Search for the cell housing the specified text and yield its [x, y] center coordinate. 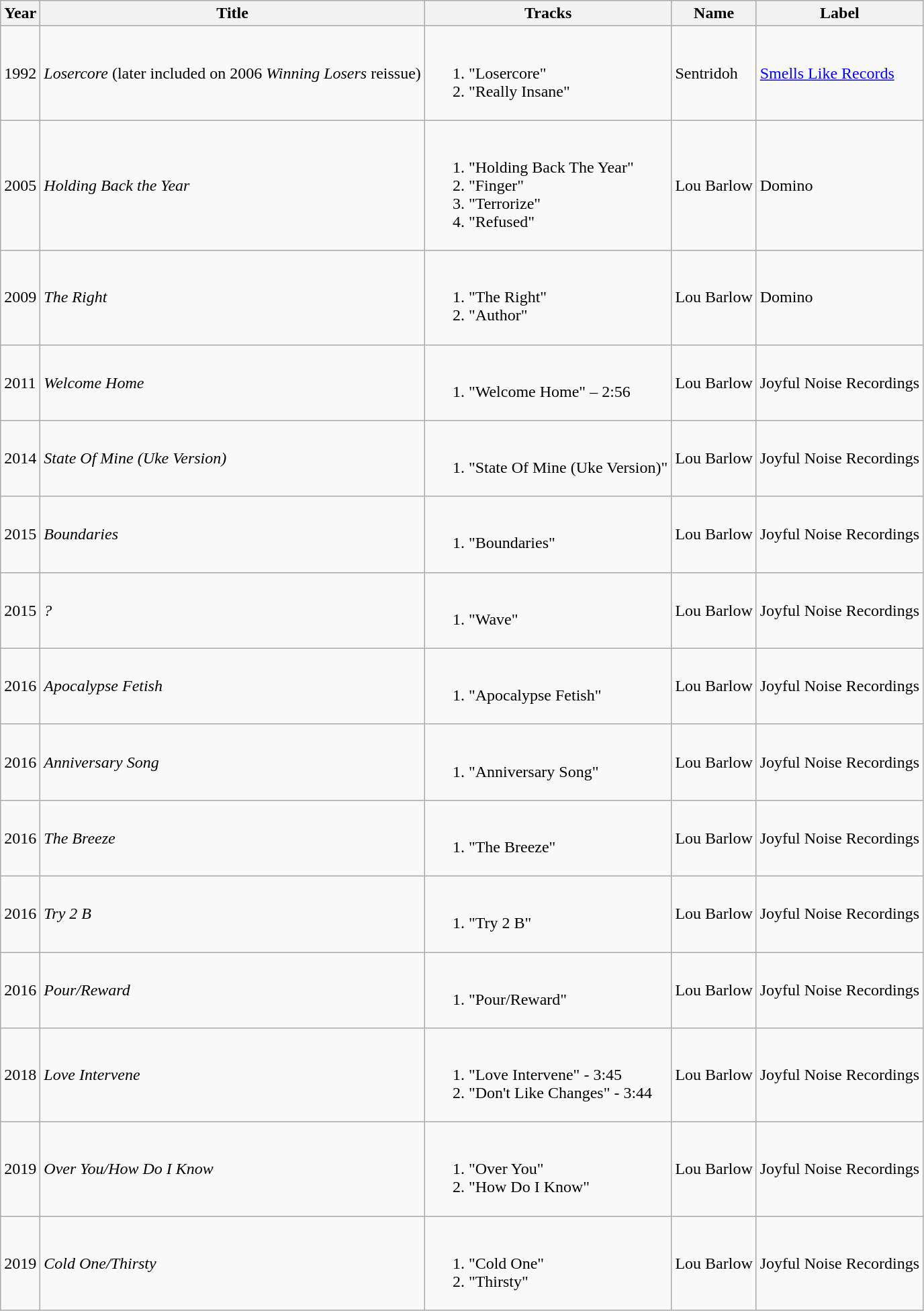
2014 [20, 458]
State Of Mine (Uke Version) [232, 458]
Welcome Home [232, 383]
Over You/How Do I Know [232, 1169]
Cold One/Thirsty [232, 1263]
Pour/Reward [232, 990]
"Boundaries" [548, 535]
"Pour/Reward" [548, 990]
Boundaries [232, 535]
2005 [20, 185]
Anniversary Song [232, 762]
The Right [232, 298]
Tracks [548, 13]
"Cold One""Thirsty" [548, 1263]
"Losercore""Really Insane" [548, 73]
"Apocalypse Fetish" [548, 686]
Sentridoh [714, 73]
Label [839, 13]
"Try 2 B" [548, 913]
"Wave" [548, 610]
Smells Like Records [839, 73]
"Anniversary Song" [548, 762]
"Love Intervene" - 3:45"Don't Like Changes" - 3:44 [548, 1075]
Love Intervene [232, 1075]
The Breeze [232, 838]
Title [232, 13]
Year [20, 13]
Try 2 B [232, 913]
? [232, 610]
"State Of Mine (Uke Version)" [548, 458]
1992 [20, 73]
Apocalypse Fetish [232, 686]
Losercore (later included on 2006 Winning Losers reissue) [232, 73]
2011 [20, 383]
"Over You""How Do I Know" [548, 1169]
Holding Back the Year [232, 185]
"The Right""Author" [548, 298]
2018 [20, 1075]
Name [714, 13]
"Holding Back The Year""Finger""Terrorize""Refused" [548, 185]
"Welcome Home" – 2:56 [548, 383]
2009 [20, 298]
"The Breeze" [548, 838]
